Scan for the cell matching the given text and deliver its (X, Y) coordinate at center. 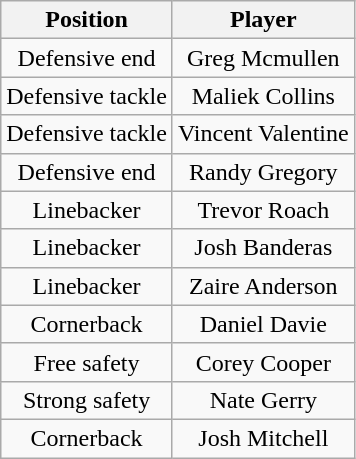
Vincent Valentine (263, 134)
Josh Mitchell (263, 438)
Free safety (87, 362)
Nate Gerry (263, 400)
Greg Mcmullen (263, 58)
Strong safety (87, 400)
Trevor Roach (263, 210)
Daniel Davie (263, 324)
Randy Gregory (263, 172)
Corey Cooper (263, 362)
Position (87, 20)
Josh Banderas (263, 248)
Player (263, 20)
Zaire Anderson (263, 286)
Maliek Collins (263, 96)
